For the text-containing cell, return its midpoint in (x, y) coordinate format. 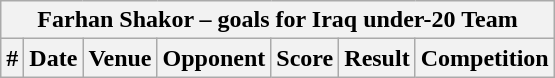
Opponent (214, 58)
Result (377, 58)
Score (305, 58)
Date (54, 58)
# (12, 58)
Venue (120, 58)
Farhan Shakor – goals for Iraq under-20 Team (278, 20)
Competition (484, 58)
